Find where the given text appears and provide that cell's center as (X, Y) coordinate. 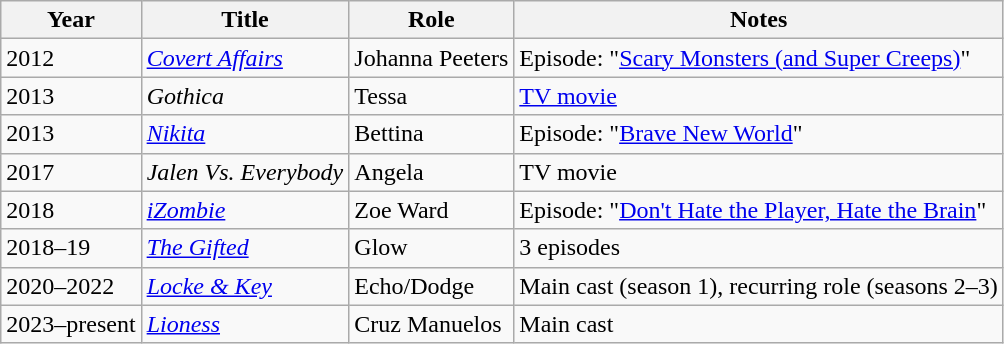
2020–2022 (71, 286)
Tessa (432, 96)
Episode: "Don't Hate the Player, Hate the Brain" (759, 210)
2018 (71, 210)
Jalen Vs. Everybody (245, 172)
Johanna Peeters (432, 58)
Locke & Key (245, 286)
2012 (71, 58)
2018–19 (71, 248)
2023–present (71, 324)
Episode: "Brave New World" (759, 134)
Year (71, 20)
Nikita (245, 134)
Title (245, 20)
Main cast (season 1), recurring role (seasons 2–3) (759, 286)
Episode: "Scary Monsters (and Super Creeps)" (759, 58)
Notes (759, 20)
Zoe Ward (432, 210)
Gothica (245, 96)
3 episodes (759, 248)
Bettina (432, 134)
Role (432, 20)
Glow (432, 248)
Main cast (759, 324)
Lioness (245, 324)
iZombie (245, 210)
2017 (71, 172)
Covert Affairs (245, 58)
Cruz Manuelos (432, 324)
The Gifted (245, 248)
Echo/Dodge (432, 286)
Angela (432, 172)
